Identify which cell holds the provided text, then report its (x, y) central coordinate. 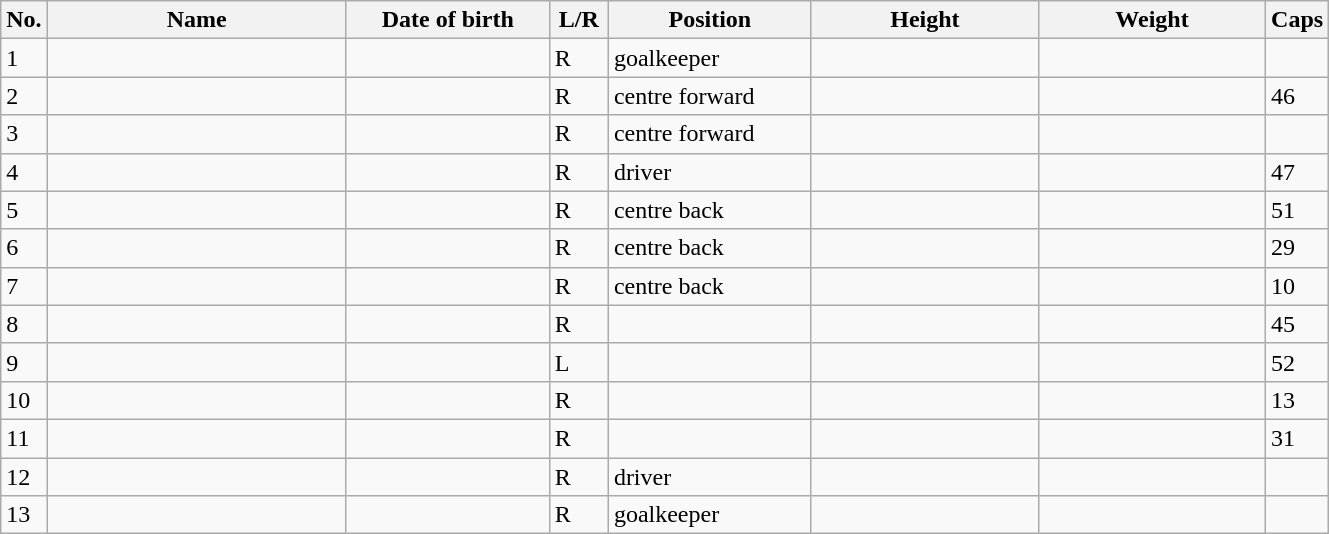
7 (24, 286)
12 (24, 477)
Name (196, 20)
52 (1298, 362)
29 (1298, 248)
4 (24, 172)
47 (1298, 172)
9 (24, 362)
5 (24, 210)
L (578, 362)
11 (24, 438)
Caps (1298, 20)
Weight (1152, 20)
1 (24, 58)
6 (24, 248)
45 (1298, 324)
2 (24, 96)
Height (924, 20)
51 (1298, 210)
8 (24, 324)
Date of birth (448, 20)
46 (1298, 96)
3 (24, 134)
31 (1298, 438)
Position (710, 20)
No. (24, 20)
L/R (578, 20)
